Scan for the cell matching the given text and deliver its [x, y] coordinate at center. 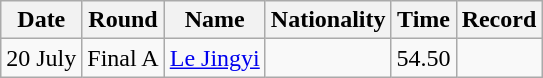
Nationality [328, 20]
Final A [123, 58]
54.50 [424, 58]
Round [123, 20]
Le Jingyi [214, 58]
Time [424, 20]
Record [499, 20]
Date [42, 20]
20 July [42, 58]
Name [214, 20]
